Detect which cell encompasses the target text, then output its [x, y] center coordinate. 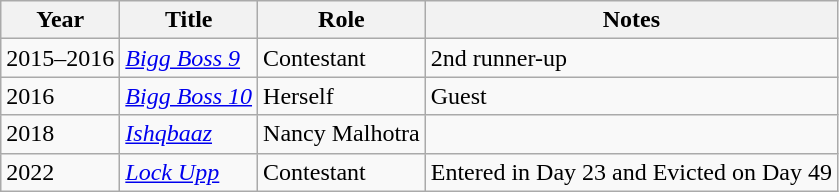
Herself [342, 96]
2018 [60, 134]
Nancy Malhotra [342, 134]
Entered in Day 23 and Evicted on Day 49 [631, 172]
2016 [60, 96]
Year [60, 20]
Bigg Boss 9 [189, 58]
Title [189, 20]
Notes [631, 20]
2015–2016 [60, 58]
Bigg Boss 10 [189, 96]
Guest [631, 96]
Role [342, 20]
Lock Upp [189, 172]
2022 [60, 172]
2nd runner-up [631, 58]
Ishqbaaz [189, 134]
